Return [X, Y] of the center of cell containing provided text 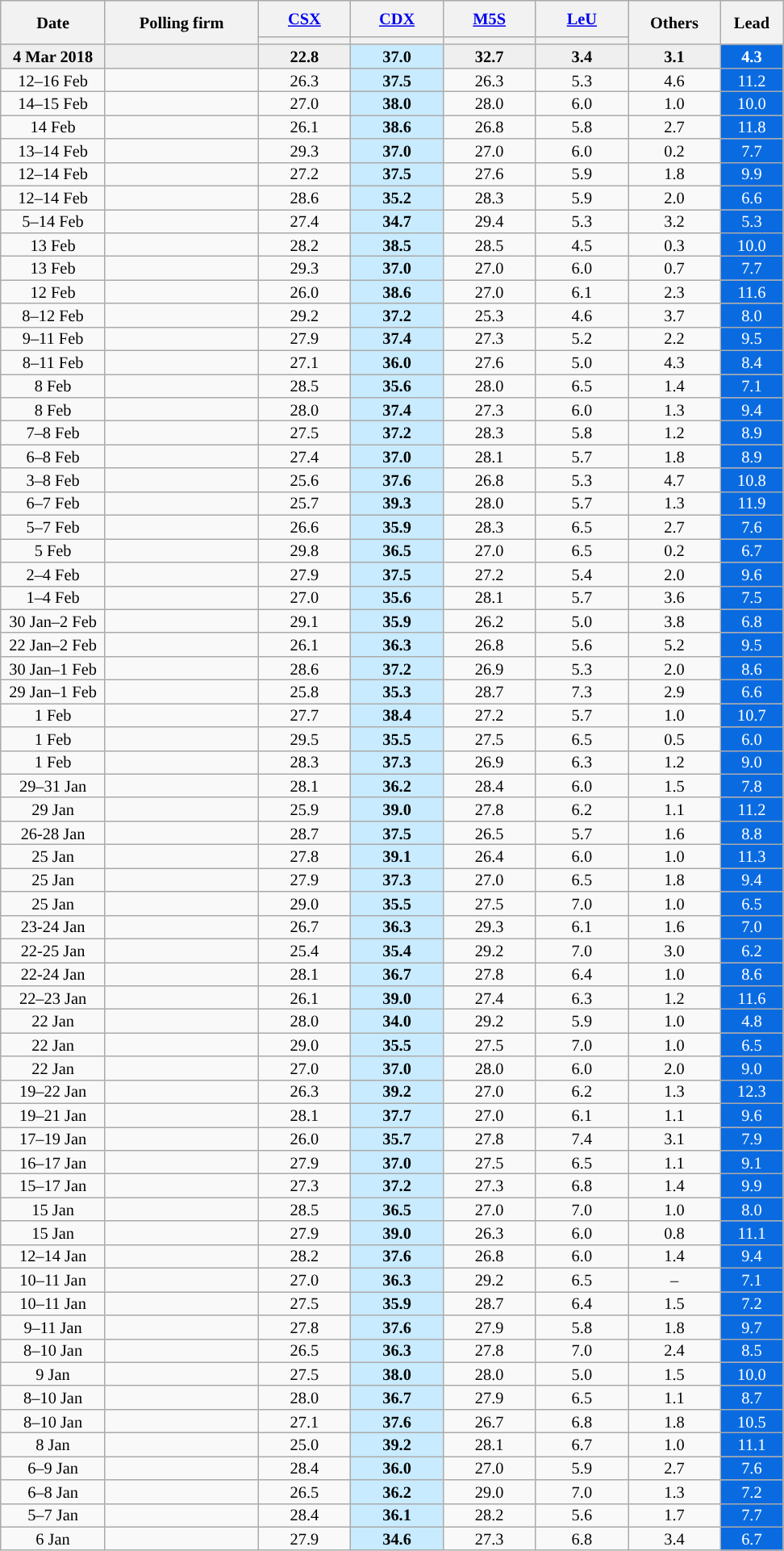
3.7 [674, 315]
9.1 [752, 1162]
29–31 Jan [53, 786]
3.6 [674, 597]
12–16 Feb [53, 79]
5–7 Jan [53, 1515]
26.2 [489, 621]
35.7 [397, 1138]
3.8 [674, 621]
2.3 [674, 292]
CSX [305, 18]
29.1 [305, 621]
11.9 [752, 504]
12–14 Jan [53, 1256]
26.4 [489, 855]
CDX [397, 18]
22 Jan–2 Feb [53, 644]
15–17 Jan [53, 1185]
35.2 [397, 197]
2.4 [674, 1351]
25.3 [489, 315]
5 Feb [53, 550]
23-24 Jan [53, 926]
7.5 [752, 597]
10.8 [752, 479]
30 Jan–1 Feb [53, 668]
38.4 [397, 715]
25.0 [305, 1444]
3–8 Feb [53, 479]
12 Feb [53, 292]
8–11 Feb [53, 362]
12.3 [752, 1091]
36.1 [397, 1515]
0.7 [674, 268]
M5S [489, 18]
25.4 [305, 951]
8.8 [752, 833]
4.5 [582, 244]
5–14 Feb [53, 221]
19–22 Jan [53, 1091]
25.6 [305, 479]
0.3 [674, 244]
9–11 Feb [53, 339]
LeU [582, 18]
6–8 Jan [53, 1491]
19–21 Jan [53, 1115]
Polling firm [181, 23]
4.7 [674, 479]
29.8 [305, 550]
29.4 [489, 221]
3.0 [674, 951]
22–23 Jan [53, 997]
13–14 Feb [53, 150]
25.7 [305, 504]
34.7 [397, 221]
6 Jan [53, 1538]
9 Jan [53, 1373]
9–11 Jan [53, 1327]
9.7 [752, 1327]
10.5 [752, 1420]
34.0 [397, 1020]
8.5 [752, 1351]
17–19 Jan [53, 1138]
4 Mar 2018 [53, 56]
10.7 [752, 715]
3.2 [674, 221]
7–8 Feb [53, 433]
8 Jan [53, 1444]
5–7 Feb [53, 526]
8.4 [752, 362]
0.5 [674, 739]
22-25 Jan [53, 951]
2.2 [674, 339]
22.8 [305, 56]
Date [53, 23]
14 Feb [53, 126]
35.4 [397, 951]
39.3 [397, 504]
11.3 [752, 855]
26-28 Jan [53, 833]
8–12 Feb [53, 315]
11.8 [752, 126]
34.6 [397, 1538]
14–15 Feb [53, 103]
29 Jan [53, 809]
6–7 Feb [53, 504]
– [674, 1280]
26.6 [305, 526]
22-24 Jan [53, 973]
1–4 Feb [53, 597]
16–17 Jan [53, 1162]
35.3 [397, 691]
30 Jan–2 Feb [53, 621]
37.7 [397, 1115]
6–8 Feb [53, 457]
32.7 [489, 56]
7.3 [582, 691]
6–9 Jan [53, 1467]
0.8 [674, 1233]
27.7 [305, 715]
7.8 [752, 786]
Lead [752, 23]
5.4 [582, 573]
29.5 [305, 739]
7.4 [582, 1138]
4.8 [752, 1020]
2–4 Feb [53, 573]
38.5 [397, 244]
1.7 [674, 1515]
25.8 [305, 691]
25.9 [305, 809]
39.1 [397, 855]
2.9 [674, 691]
Others [674, 23]
29 Jan–1 Feb [53, 691]
8.7 [752, 1398]
7.9 [752, 1138]
